Locate the cell with the specified text and output its (x, y) center coordinate. 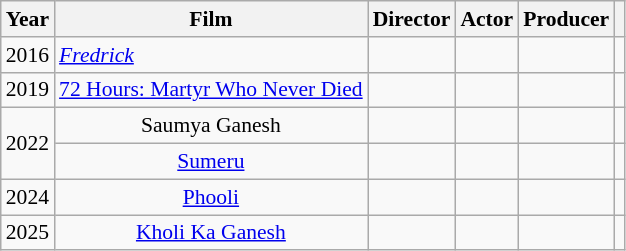
72 Hours: Martyr Who Never Died (211, 90)
Film (211, 19)
2025 (28, 233)
Year (28, 19)
2019 (28, 90)
Phooli (211, 197)
Sumeru (211, 162)
Producer (566, 19)
Director (412, 19)
2022 (28, 144)
Fredrick (211, 55)
2016 (28, 55)
Actor (486, 19)
Kholi Ka Ganesh (211, 233)
2024 (28, 197)
Saumya Ganesh (211, 126)
